Search for the cell housing the specified text and yield its (X, Y) center coordinate. 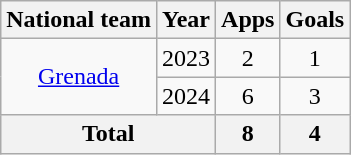
2024 (186, 96)
6 (248, 96)
Goals (315, 20)
Grenada (79, 77)
1 (315, 58)
National team (79, 20)
3 (315, 96)
Year (186, 20)
2 (248, 58)
4 (315, 134)
Total (108, 134)
8 (248, 134)
2023 (186, 58)
Apps (248, 20)
